Output the (x, y) coordinate of the center of the cell containing the given text.  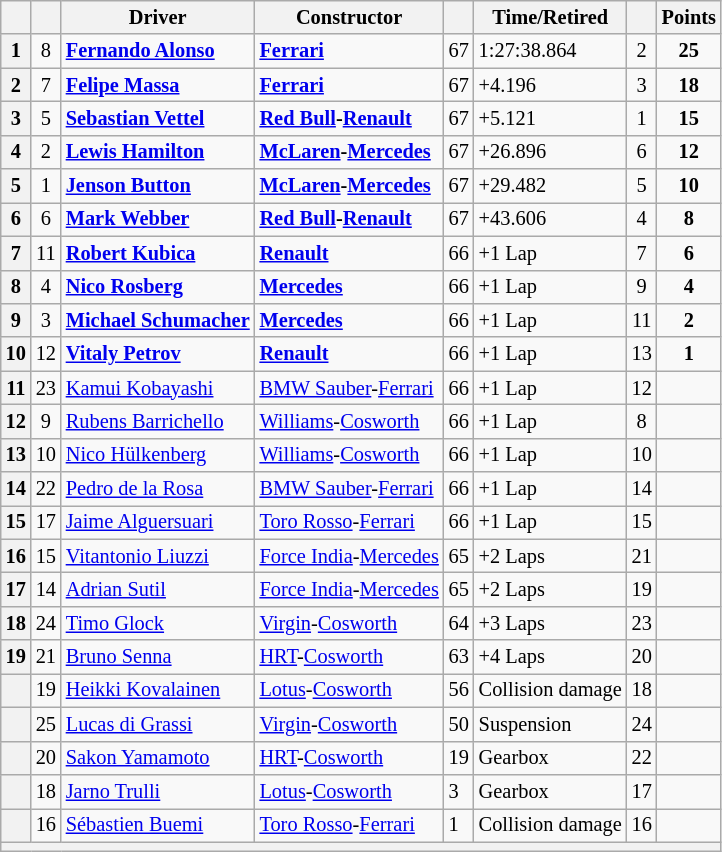
Adrian Sutil (158, 589)
+43.606 (550, 219)
64 (459, 623)
Timo Glock (158, 623)
Time/Retired (550, 17)
+3 Laps (550, 623)
Sebastian Vettel (158, 118)
Mark Webber (158, 219)
50 (459, 724)
Bruno Senna (158, 657)
+4.196 (550, 85)
Sakon Yamamoto (158, 758)
Points (689, 17)
Nico Rosberg (158, 287)
Lewis Hamilton (158, 152)
Fernando Alonso (158, 51)
Jaime Alguersuari (158, 522)
Nico Hülkenberg (158, 455)
Constructor (350, 17)
Driver (158, 17)
Sébastien Buemi (158, 825)
Pedro de la Rosa (158, 489)
Vitaly Petrov (158, 354)
Lucas di Grassi (158, 724)
Suspension (550, 724)
+26.896 (550, 152)
63 (459, 657)
Rubens Barrichello (158, 421)
Jenson Button (158, 186)
+4 Laps (550, 657)
+29.482 (550, 186)
1:27:38.864 (550, 51)
Heikki Kovalainen (158, 690)
56 (459, 690)
+5.121 (550, 118)
Robert Kubica (158, 253)
Vitantonio Liuzzi (158, 556)
Felipe Massa (158, 85)
Kamui Kobayashi (158, 388)
Michael Schumacher (158, 320)
Jarno Trulli (158, 791)
